Determine the (X, Y) coordinate at the center of the cell enclosing the given text.  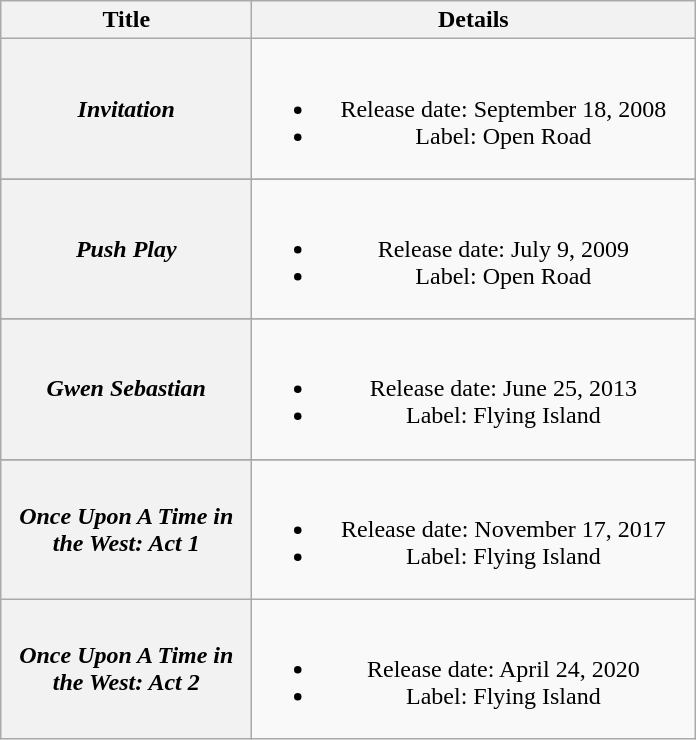
Release date: July 9, 2009Label: Open Road (474, 249)
Release date: April 24, 2020Label: Flying Island (474, 669)
Release date: September 18, 2008Label: Open Road (474, 109)
Details (474, 20)
Gwen Sebastian (126, 389)
Release date: November 17, 2017Label: Flying Island (474, 529)
Push Play (126, 249)
Once Upon A Time in the West: Act 2 (126, 669)
Title (126, 20)
Once Upon A Time in the West: Act 1 (126, 529)
Release date: June 25, 2013Label: Flying Island (474, 389)
Invitation (126, 109)
